Output the [X, Y] coordinate of the center of the cell containing the given text.  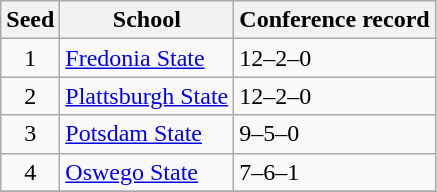
School [147, 20]
Plattsburgh State [147, 96]
Seed [30, 20]
4 [30, 172]
1 [30, 58]
7–6–1 [334, 172]
Oswego State [147, 172]
Conference record [334, 20]
Fredonia State [147, 58]
Potsdam State [147, 134]
2 [30, 96]
3 [30, 134]
9–5–0 [334, 134]
